Determine the (X, Y) coordinate at the center of the cell enclosing the given text.  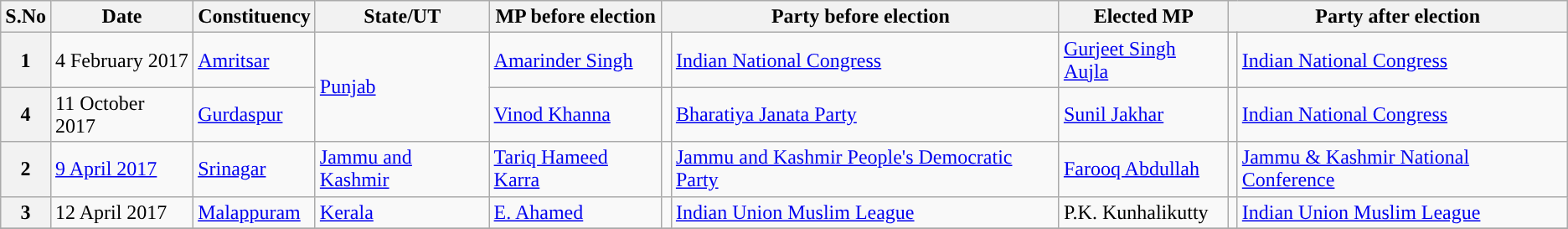
2 (26, 169)
Vinod Khanna (575, 114)
Bharatiya Janata Party (864, 114)
4 (26, 114)
Jammu and Kashmir (402, 169)
Kerala (402, 212)
11 October 2017 (121, 114)
9 April 2017 (121, 169)
State/UT (402, 17)
Party after election (1397, 17)
Date (121, 17)
P.K. Kunhalikutty (1143, 212)
4 February 2017 (121, 60)
Malappuram (255, 212)
MP before election (575, 17)
3 (26, 212)
1 (26, 60)
Jammu and Kashmir People's Democratic Party (864, 169)
Amarinder Singh (575, 60)
Elected MP (1143, 17)
Party before election (860, 17)
E. Ahamed (575, 212)
Punjab (402, 87)
Jammu & Kashmir National Conference (1402, 169)
Srinagar (255, 169)
Sunil Jakhar (1143, 114)
Farooq Abdullah (1143, 169)
S.No (26, 17)
Gurdaspur (255, 114)
Tariq Hameed Karra (575, 169)
Amritsar (255, 60)
Constituency (255, 17)
12 April 2017 (121, 212)
Gurjeet Singh Aujla (1143, 60)
